Capture the cell that displays the provided text and extract its (x, y) central coordinate. 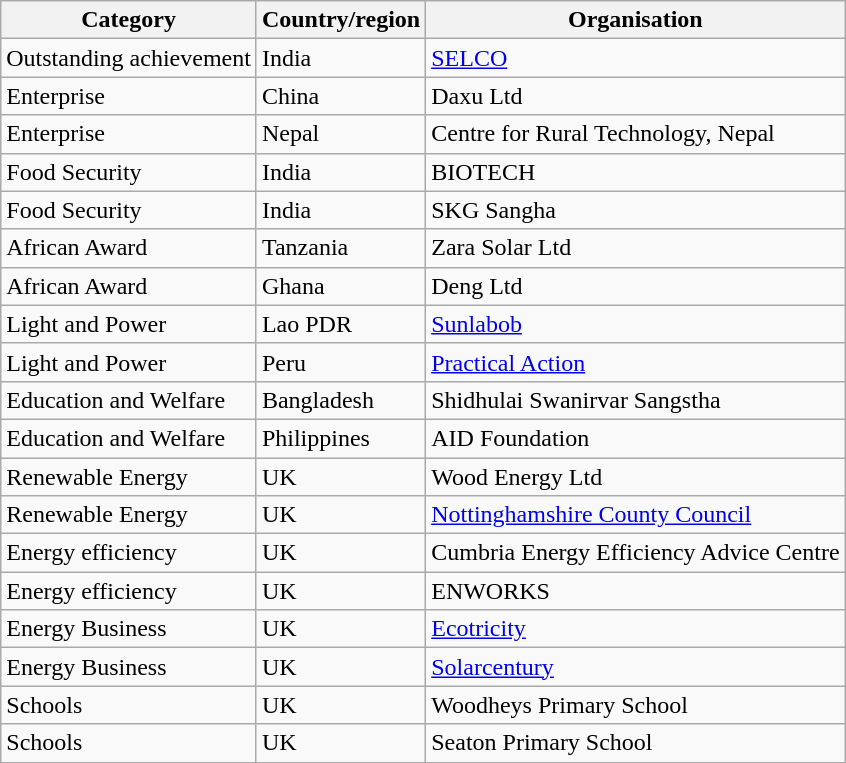
Lao PDR (340, 324)
ENWORKS (636, 591)
BIOTECH (636, 172)
Daxu Ltd (636, 96)
Outstanding achievement (129, 58)
AID Foundation (636, 438)
Philippines (340, 438)
Deng Ltd (636, 286)
SKG Sangha (636, 210)
Solarcentury (636, 667)
Shidhulai Swanirvar Sangstha (636, 400)
Cumbria Energy Efficiency Advice Centre (636, 553)
Zara Solar Ltd (636, 248)
Nepal (340, 134)
Practical Action (636, 362)
Country/region (340, 20)
Ghana (340, 286)
Wood Energy Ltd (636, 477)
Centre for Rural Technology, Nepal (636, 134)
Tanzania (340, 248)
Category (129, 20)
Bangladesh (340, 400)
China (340, 96)
Ecotricity (636, 629)
Sunlabob (636, 324)
Nottinghamshire County Council (636, 515)
Seaton Primary School (636, 743)
SELCO (636, 58)
Peru (340, 362)
Organisation (636, 20)
Woodheys Primary School (636, 705)
